Search for the cell housing the specified text and yield its [X, Y] center coordinate. 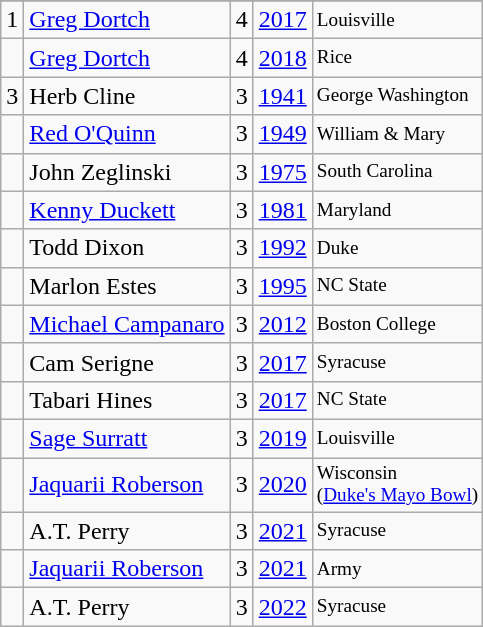
1941 [282, 96]
Tabari Hines [127, 400]
Marlon Estes [127, 286]
1975 [282, 172]
Todd Dixon [127, 248]
1981 [282, 210]
Duke [397, 248]
Army [397, 569]
Wisconsin(Duke's Mayo Bowl) [397, 485]
John Zeglinski [127, 172]
Sage Surratt [127, 438]
2018 [282, 58]
1 [12, 20]
2020 [282, 485]
2019 [282, 438]
1949 [282, 134]
Herb Cline [127, 96]
Boston College [397, 324]
Kenny Duckett [127, 210]
Maryland [397, 210]
2012 [282, 324]
Red O'Quinn [127, 134]
South Carolina [397, 172]
Cam Serigne [127, 362]
Michael Campanaro [127, 324]
Rice [397, 58]
1995 [282, 286]
George Washington [397, 96]
William & Mary [397, 134]
1992 [282, 248]
2022 [282, 607]
